Identify which cell holds the provided text, then report its (X, Y) central coordinate. 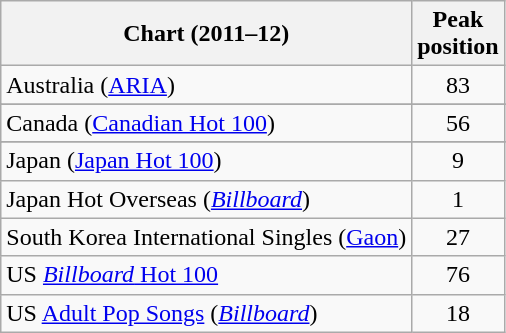
Australia (ARIA) (206, 85)
Japan (Japan Hot 100) (206, 161)
Chart (2011–12) (206, 34)
US Billboard Hot 100 (206, 275)
83 (458, 85)
56 (458, 123)
27 (458, 237)
Canada (Canadian Hot 100) (206, 123)
18 (458, 313)
US Adult Pop Songs (Billboard) (206, 313)
1 (458, 199)
9 (458, 161)
76 (458, 275)
Peakposition (458, 34)
Japan Hot Overseas (Billboard) (206, 199)
South Korea International Singles (Gaon) (206, 237)
